From the cell containing the given text, extract its center point as [x, y] coordinate. 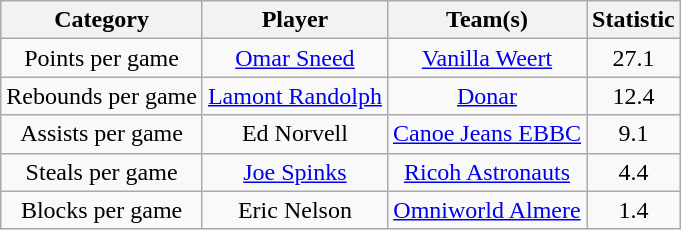
Omniworld Almere [486, 210]
Steals per game [102, 172]
Vanilla Weert [486, 58]
Points per game [102, 58]
Donar [486, 96]
Rebounds per game [102, 96]
27.1 [634, 58]
Blocks per game [102, 210]
Lamont Randolph [294, 96]
Statistic [634, 20]
9.1 [634, 134]
Ricoh Astronauts [486, 172]
1.4 [634, 210]
Joe Spinks [294, 172]
Canoe Jeans EBBC [486, 134]
Ed Norvell [294, 134]
Eric Nelson [294, 210]
Team(s) [486, 20]
Category [102, 20]
Omar Sneed [294, 58]
Assists per game [102, 134]
Player [294, 20]
4.4 [634, 172]
12.4 [634, 96]
